Extract the [X, Y] coordinate from the center of the cell holding the provided text.  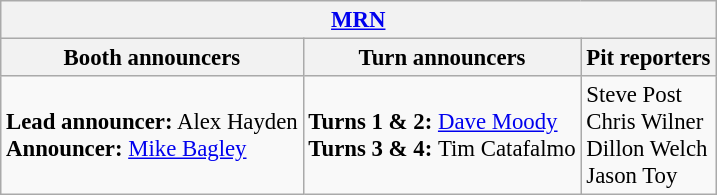
Booth announcers [152, 58]
Turn announcers [442, 58]
Steve PostChris WilnerDillon WelchJason Toy [648, 136]
MRN [358, 20]
Lead announcer: Alex HaydenAnnouncer: Mike Bagley [152, 136]
Turns 1 & 2: Dave MoodyTurns 3 & 4: Tim Catafalmo [442, 136]
Pit reporters [648, 58]
